Locate the cell with the specified text and output its (X, Y) center coordinate. 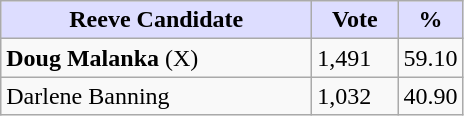
1,491 (355, 58)
1,032 (355, 96)
Reeve Candidate (156, 20)
Vote (355, 20)
% (430, 20)
40.90 (430, 96)
Doug Malanka (X) (156, 58)
59.10 (430, 58)
Darlene Banning (156, 96)
